Determine the (x, y) coordinate at the center of the cell enclosing the given text.  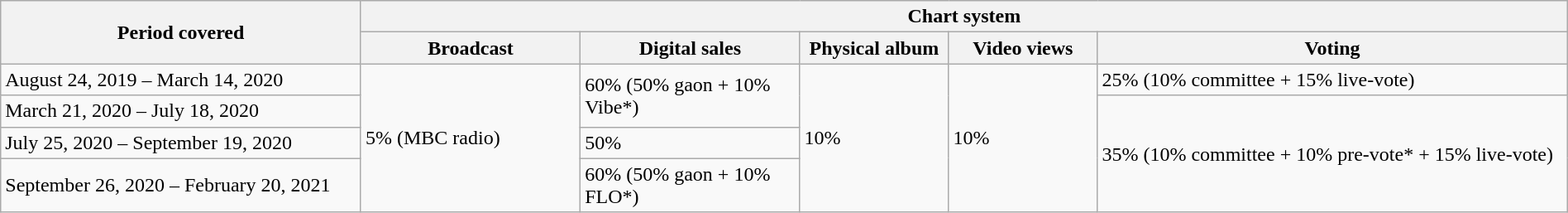
Chart system (964, 17)
September 26, 2020 – February 20, 2021 (181, 186)
60% (50% gaon + 10% FLO*) (690, 186)
Digital sales (690, 48)
Period covered (181, 32)
50% (690, 143)
Voting (1332, 48)
Physical album (874, 48)
35% (10% committee + 10% pre-vote* + 15% live-vote) (1332, 154)
25% (10% committee + 15% live-vote) (1332, 80)
August 24, 2019 – March 14, 2020 (181, 80)
July 25, 2020 – September 19, 2020 (181, 143)
60% (50% gaon + 10% Vibe*) (690, 95)
5% (MBC radio) (470, 138)
Broadcast (470, 48)
Video views (1023, 48)
March 21, 2020 – July 18, 2020 (181, 111)
